Search for the cell housing the specified text and yield its [X, Y] center coordinate. 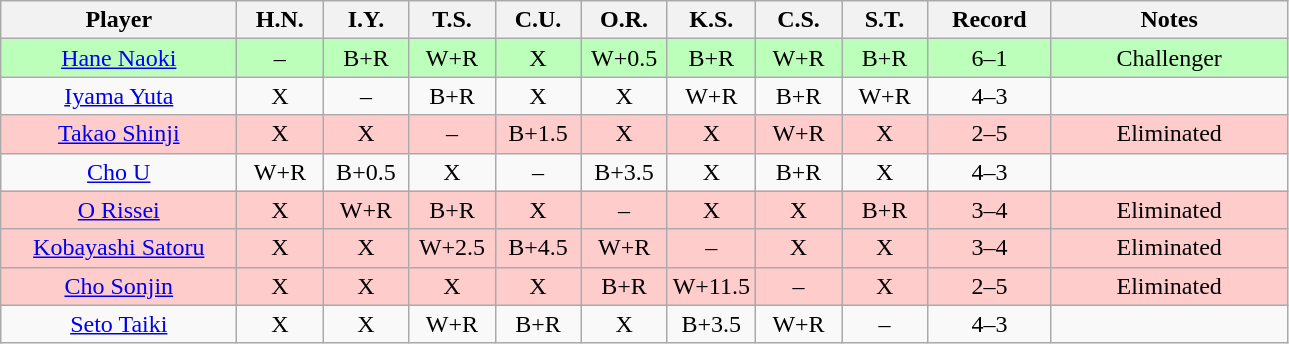
Kobayashi Satoru [119, 248]
B+4.5 [538, 248]
Cho U [119, 172]
O Rissei [119, 210]
C.U. [538, 20]
K.S. [711, 20]
H.N. [280, 20]
W+2.5 [452, 248]
I.Y. [366, 20]
Record [990, 20]
Takao Shinji [119, 134]
T.S. [452, 20]
Player [119, 20]
Cho Sonjin [119, 286]
W+0.5 [624, 58]
Hane Naoki [119, 58]
Notes [1169, 20]
W+11.5 [711, 286]
B+0.5 [366, 172]
Iyama Yuta [119, 96]
S.T. [885, 20]
B+1.5 [538, 134]
O.R. [624, 20]
Seto Taiki [119, 324]
C.S. [798, 20]
Challenger [1169, 58]
6–1 [990, 58]
